Scan for the cell matching the given text and deliver its (x, y) coordinate at center. 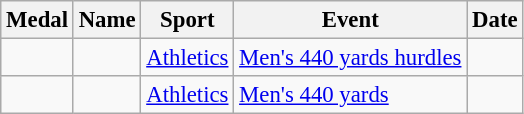
Sport (188, 20)
Date (495, 20)
Men's 440 yards (350, 95)
Name (107, 20)
Medal (38, 20)
Event (350, 20)
Men's 440 yards hurdles (350, 58)
